Provide the (X, Y) coordinate of the cell's center where the given text is located.  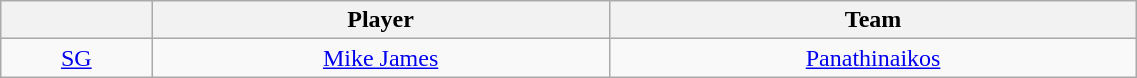
Panathinaikos (873, 58)
SG (76, 58)
Mike James (380, 58)
Player (380, 20)
Team (873, 20)
